Determine the [X, Y] coordinate at the center of the cell enclosing the given text.  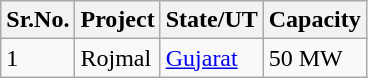
Rojmal [118, 58]
50 MW [314, 58]
State/UT [212, 20]
Sr.No. [38, 20]
Project [118, 20]
1 [38, 58]
Gujarat [212, 58]
Capacity [314, 20]
